Determine the (X, Y) coordinate at the center of the cell enclosing the given text.  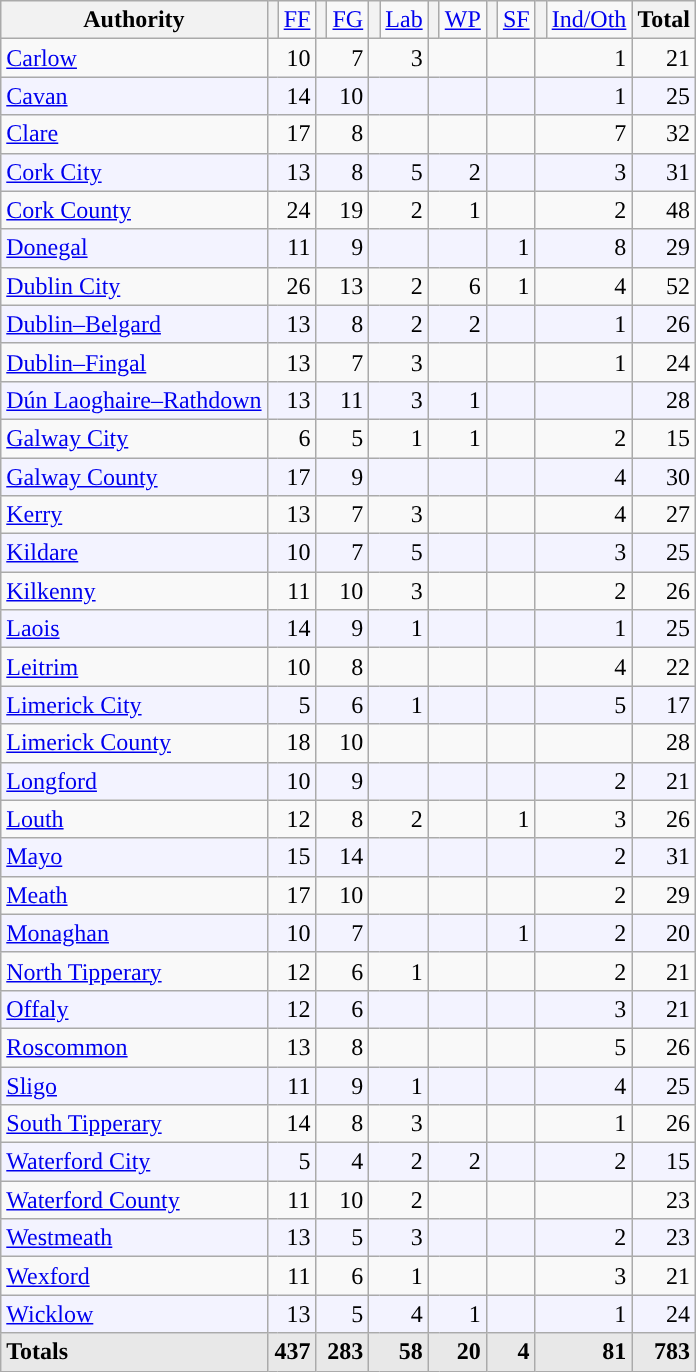
18 (292, 743)
Galway County (134, 477)
South Tipperary (134, 1124)
SF (516, 20)
81 (584, 1352)
Wicklow (134, 1314)
Longford (134, 781)
Sligo (134, 1085)
Mayo (134, 857)
Laois (134, 629)
Meath (134, 895)
WP (462, 20)
Donegal (134, 248)
Lab (404, 20)
Leitrim (134, 667)
Limerick City (134, 705)
283 (342, 1352)
Westmeath (134, 1238)
Dún Laoghaire–Rathdown (134, 400)
Kildare (134, 553)
Ind/Oth (589, 20)
437 (292, 1352)
19 (342, 210)
Kilkenny (134, 591)
Roscommon (134, 1047)
Louth (134, 819)
32 (664, 134)
Dublin–Fingal (134, 362)
Totals (134, 1352)
48 (664, 210)
Wexford (134, 1276)
Cavan (134, 96)
Galway City (134, 438)
30 (664, 477)
Offaly (134, 1009)
Monaghan (134, 933)
58 (398, 1352)
FF (297, 20)
Total (664, 20)
FG (348, 20)
Waterford County (134, 1200)
22 (664, 667)
52 (664, 286)
Dublin City (134, 286)
783 (664, 1352)
Kerry (134, 515)
Waterford City (134, 1162)
Dublin–Belgard (134, 324)
Clare (134, 134)
Limerick County (134, 743)
Cork County (134, 210)
27 (664, 515)
Authority (134, 20)
Cork City (134, 172)
North Tipperary (134, 971)
Carlow (134, 58)
